Identify which cell holds the provided text, then report its [X, Y] central coordinate. 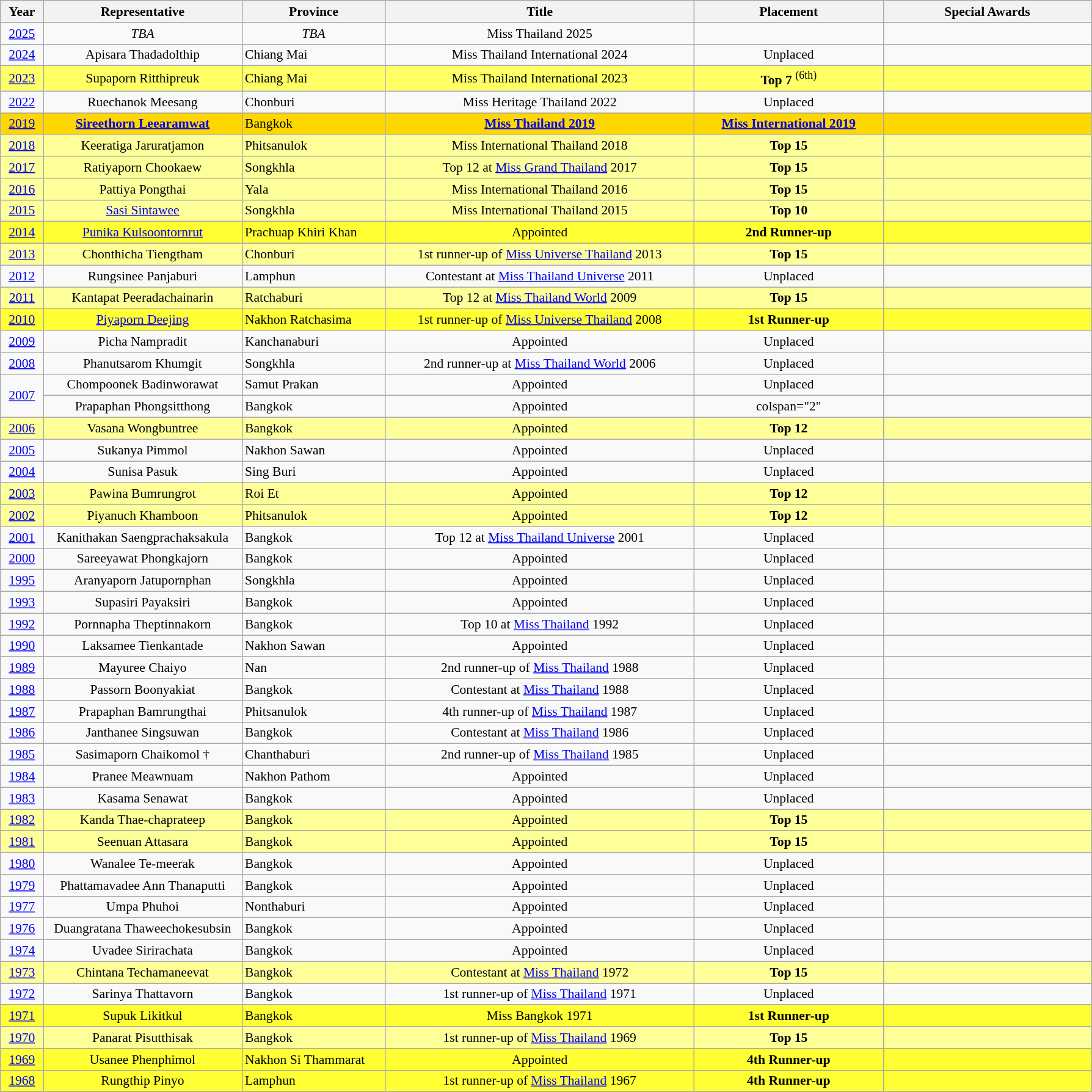
Panarat Pisutthisak [143, 1038]
Nonthaburi [314, 907]
1987 [22, 712]
Ruechanok Meesang [143, 102]
1990 [22, 646]
2010 [22, 320]
Miss Thailand 2019 [540, 124]
Kanda Thae-chaprateep [143, 820]
1974 [22, 951]
Sareeyawat Phongkajorn [143, 559]
Passorn Boonyakiat [143, 690]
Pornnapha Theptinnakorn [143, 624]
Contestant at Miss Thailand 1972 [540, 972]
1977 [22, 907]
2nd runner-up of Miss Thailand 1988 [540, 668]
1973 [22, 972]
2009 [22, 341]
Rungthip Pinyo [143, 1081]
Chanthaburi [314, 755]
Miss Thailand 2025 [540, 34]
Keeratiga Jaruratjamon [143, 146]
Kasama Senawat [143, 798]
1980 [22, 864]
Top 12 at Miss Thailand Universe 2001 [540, 537]
1968 [22, 1081]
Pawina Bumrungrot [143, 494]
Pranee Meawnuam [143, 777]
Umpa Phuhoi [143, 907]
Laksamee Tienkantade [143, 646]
1995 [22, 581]
Representative [143, 12]
Vasana Wongbuntree [143, 429]
Sunisa Pasuk [143, 472]
Placement [788, 12]
1983 [22, 798]
1992 [22, 624]
Picha Nampradit [143, 341]
Pattiya Pongthai [143, 189]
2011 [22, 298]
Contestant at Miss Thailand 1986 [540, 733]
Chompoonek Badinworawat [143, 385]
Prachuap Khiri Khan [314, 233]
Piyanuch Khamboon [143, 515]
Chonthicha Tiengtham [143, 255]
Top 10 at Miss Thailand 1992 [540, 624]
2025 [22, 34]
2012 [22, 276]
Miss International Thailand 2018 [540, 146]
Top 12 at Miss Grand Thailand 2017 [540, 167]
Nakhon Ratchasima [314, 320]
Wanalee Te-meerak [143, 864]
Prapaphan Phongsitthong [143, 407]
Sasimaporn Chaikomol † [143, 755]
1982 [22, 820]
1st runner-up of Miss Thailand 1971 [540, 994]
2002 [22, 515]
Sukanya Pimmol [143, 450]
Nakhon Pathom [314, 777]
1970 [22, 1038]
1st runner-up of Miss Universe Thailand 2013 [540, 255]
Province [314, 12]
Yala [314, 189]
Sireethorn Leearamwat [143, 124]
1988 [22, 690]
1971 [22, 1016]
Usanee Phenphimol [143, 1060]
Ratiyaporn Chookaew [143, 167]
1st runner-up of Miss Thailand 1969 [540, 1038]
Supaporn Ritthipreuk [143, 78]
4th runner-up of Miss Thailand 1987 [540, 712]
Samut Prakan [314, 385]
2nd runner-up of Miss Thailand 1985 [540, 755]
1989 [22, 668]
Miss Thailand International 2023 [540, 78]
1st runner-up of Miss Universe Thailand 2008 [540, 320]
Kantapat Peeradachainarin [143, 298]
Contestant at Miss Thailand Universe 2011 [540, 276]
Miss Bangkok 1971 [540, 1016]
Miss Thailand International 2024 [540, 55]
2013 [22, 255]
Supasiri Payaksiri [143, 603]
1985 [22, 755]
Top 10 [788, 211]
1981 [22, 842]
Sing Buri [314, 472]
2003 [22, 494]
Roi Et [314, 494]
Chintana Techamaneevat [143, 972]
2006 [22, 429]
Sasi Sintawee [143, 211]
Uvadee Sirirachata [143, 951]
Supuk Likitkul [143, 1016]
Ratchaburi [314, 298]
Phattamavadee Ann Thanaputti [143, 886]
2005 [22, 450]
2023 [22, 78]
1972 [22, 994]
Apisara Thadadolthip [143, 55]
2015 [22, 211]
Miss Heritage Thailand 2022 [540, 102]
2004 [22, 472]
Nan [314, 668]
Title [540, 12]
2019 [22, 124]
colspan="2" [788, 407]
Miss International 2019 [788, 124]
2008 [22, 363]
2001 [22, 537]
Special Awards [987, 12]
1st runner-up of Miss Thailand 1967 [540, 1081]
Kanithakan Saengprachaksakula [143, 537]
Kanchanaburi [314, 341]
Aranyaporn Jatupornphan [143, 581]
Nakhon Si Thammarat [314, 1060]
1976 [22, 929]
Phanutsarom Khumgit [143, 363]
Piyaporn Deejing [143, 320]
Miss International Thailand 2016 [540, 189]
1986 [22, 733]
1984 [22, 777]
Top 7 (6th) [788, 78]
Sarinya Thattavorn [143, 994]
Miss International Thailand 2015 [540, 211]
2nd Runner-up [788, 233]
Duangratana Thaweechokesubsin [143, 929]
1969 [22, 1060]
1979 [22, 886]
Contestant at Miss Thailand 1988 [540, 690]
2022 [22, 102]
2000 [22, 559]
Top 12 at Miss Thailand World 2009 [540, 298]
2018 [22, 146]
2nd runner-up at Miss Thailand World 2006 [540, 363]
1993 [22, 603]
2024 [22, 55]
Punika Kulsoontornrut [143, 233]
Year [22, 12]
2017 [22, 167]
Rungsinee Panjaburi [143, 276]
Janthanee Singsuwan [143, 733]
2014 [22, 233]
2007 [22, 396]
Prapaphan Bamrungthai [143, 712]
2016 [22, 189]
Mayuree Chaiyo [143, 668]
Seenuan Attasara [143, 842]
